Detect which cell encompasses the target text, then output its [X, Y] center coordinate. 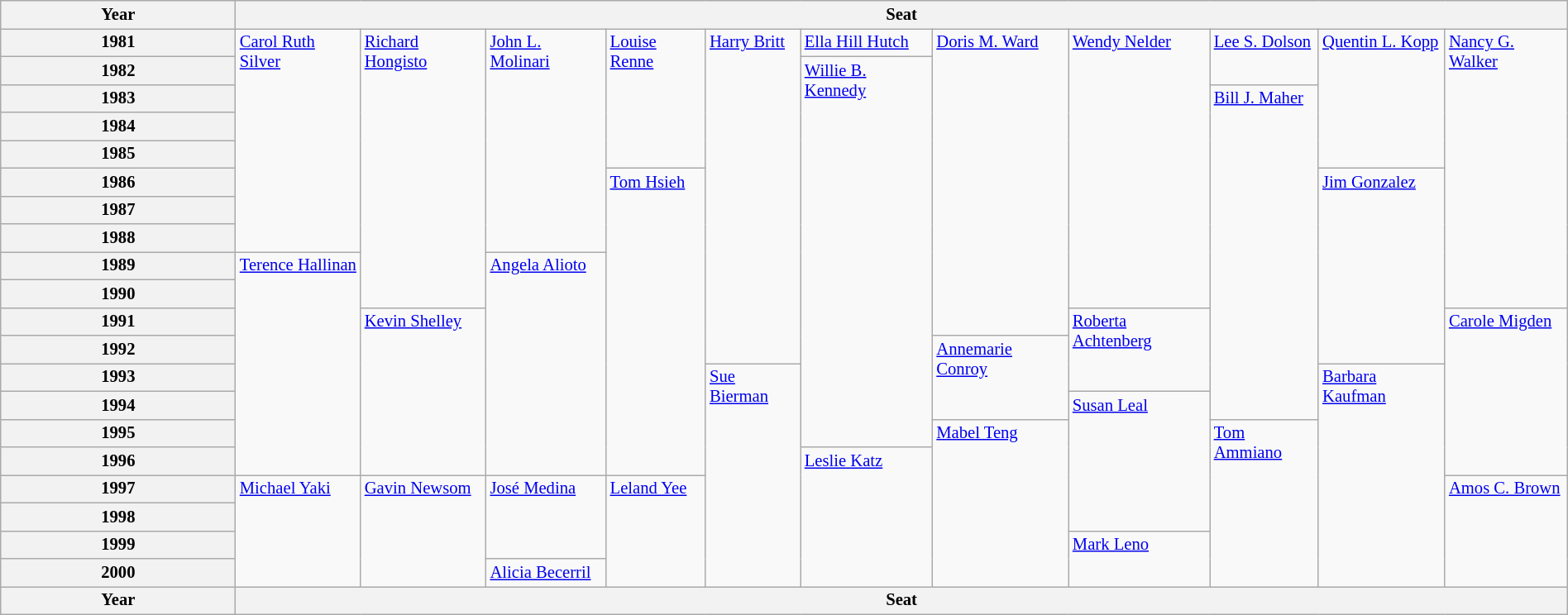
Tom Hsieh [656, 321]
Bill J. Maher [1264, 251]
Angela Alioto [546, 363]
Kevin Shelley [423, 391]
1985 [118, 154]
1991 [118, 322]
Quentin L. Kopp [1381, 98]
1998 [118, 517]
Mabel Teng [1001, 503]
Michael Yaki [298, 531]
Nancy G. Walker [1506, 168]
Lee S. Dolson [1264, 56]
Jim Gonzalez [1381, 265]
1982 [118, 70]
Carole Migden [1506, 391]
1987 [118, 210]
1986 [118, 182]
1993 [118, 377]
Carol Ruth Silver [298, 140]
1995 [118, 433]
Alicia Becerril [546, 573]
1981 [118, 42]
Annemarie Conroy [1001, 377]
1999 [118, 545]
1988 [118, 237]
Louise Renne [656, 98]
1996 [118, 460]
1989 [118, 265]
Richard Hongisto [423, 168]
Willie B. Kennedy [867, 251]
2000 [118, 573]
Susan Leal [1140, 461]
Roberta Achtenberg [1140, 349]
Sue Bierman [753, 474]
Gavin Newsom [423, 531]
1984 [118, 126]
Barbara Kaufman [1381, 474]
1997 [118, 489]
Doris M. Ward [1001, 182]
Tom Ammiano [1264, 503]
Wendy Nelder [1140, 168]
Leslie Katz [867, 516]
Leland Yee [656, 531]
Mark Leno [1140, 559]
John L. Molinari [546, 140]
Amos C. Brown [1506, 531]
1992 [118, 350]
1983 [118, 98]
1994 [118, 405]
1990 [118, 293]
José Medina [546, 516]
Ella Hill Hutch [867, 42]
Terence Hallinan [298, 363]
Harry Britt [753, 195]
